Identify which cell holds the provided text, then report its [x, y] central coordinate. 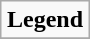
Legend [44, 20]
